From the cell containing the given text, extract its center point as [x, y] coordinate. 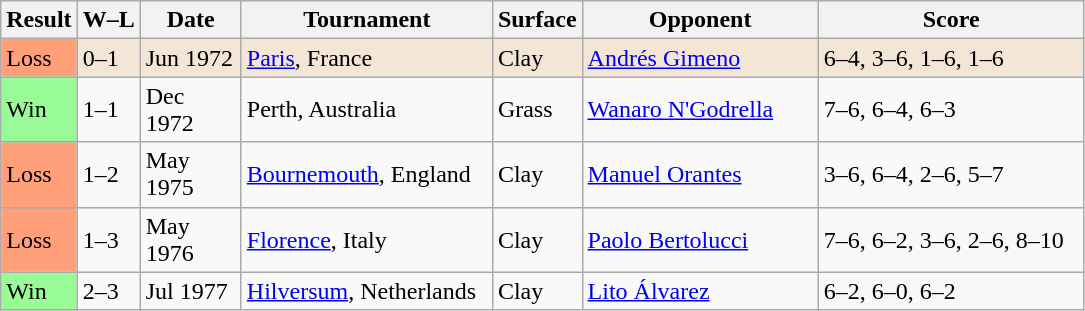
Perth, Australia [366, 110]
Surface [537, 20]
6–4, 3–6, 1–6, 1–6 [951, 58]
Hilversum, Netherlands [366, 291]
3–6, 6–4, 2–6, 5–7 [951, 174]
0–1 [108, 58]
Date [190, 20]
Score [951, 20]
May 1976 [190, 240]
Florence, Italy [366, 240]
Jun 1972 [190, 58]
1–2 [108, 174]
Andrés Gimeno [700, 58]
Dec 1972 [190, 110]
Tournament [366, 20]
Lito Álvarez [700, 291]
Opponent [700, 20]
Wanaro N'Godrella [700, 110]
1–1 [108, 110]
7–6, 6–4, 6–3 [951, 110]
Grass [537, 110]
W–L [108, 20]
6–2, 6–0, 6–2 [951, 291]
7–6, 6–2, 3–6, 2–6, 8–10 [951, 240]
Manuel Orantes [700, 174]
Jul 1977 [190, 291]
May 1975 [190, 174]
Paolo Bertolucci [700, 240]
2–3 [108, 291]
1–3 [108, 240]
Bournemouth, England [366, 174]
Paris, France [366, 58]
Result [39, 20]
